Search for the cell housing the specified text and yield its [x, y] center coordinate. 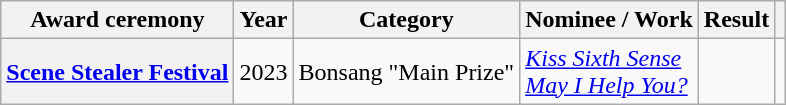
Kiss Sixth SenseMay I Help You? [610, 72]
Result [736, 20]
Nominee / Work [610, 20]
Category [406, 20]
Scene Stealer Festival [118, 72]
Year [264, 20]
Award ceremony [118, 20]
Bonsang "Main Prize" [406, 72]
2023 [264, 72]
